For the text-containing cell, return its midpoint in (x, y) coordinate format. 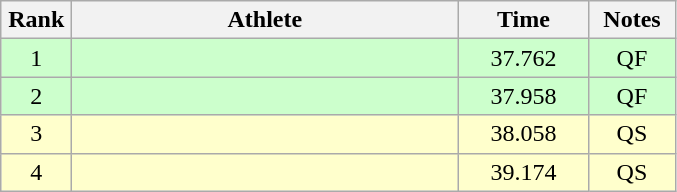
37.958 (524, 96)
4 (36, 172)
39.174 (524, 172)
37.762 (524, 58)
Time (524, 20)
3 (36, 134)
Notes (632, 20)
Rank (36, 20)
2 (36, 96)
Athlete (265, 20)
38.058 (524, 134)
1 (36, 58)
